Return the (x, y) coordinate for the center point of the cell that contains the specified text.  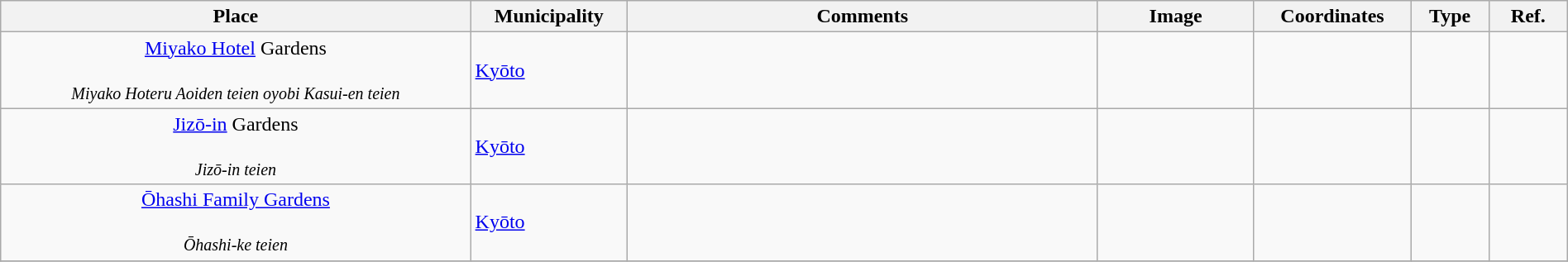
Type (1451, 17)
Municipality (549, 17)
Coordinates (1331, 17)
Place (236, 17)
Miyako Hotel GardensMiyako Hoteru Aoiden teien oyobi Kasui-en teien (236, 70)
Image (1176, 17)
Ōhashi Family GardensŌhashi-ke teien (236, 222)
Jizō-in GardensJizō-in teien (236, 146)
Comments (863, 17)
Ref. (1528, 17)
